Identify which cell holds the provided text, then report its [x, y] central coordinate. 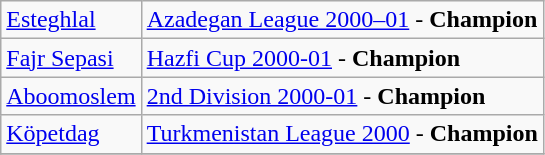
Aboomoslem [71, 96]
Azadegan League 2000–01 - Champion [342, 20]
Hazfi Cup 2000-01 - Champion [342, 58]
Fajr Sepasi [71, 58]
Esteghlal [71, 20]
Köpetdag [71, 134]
2nd Division 2000-01 - Champion [342, 96]
Turkmenistan League 2000 - Champion [342, 134]
